Scan for the cell matching the given text and deliver its (X, Y) coordinate at center. 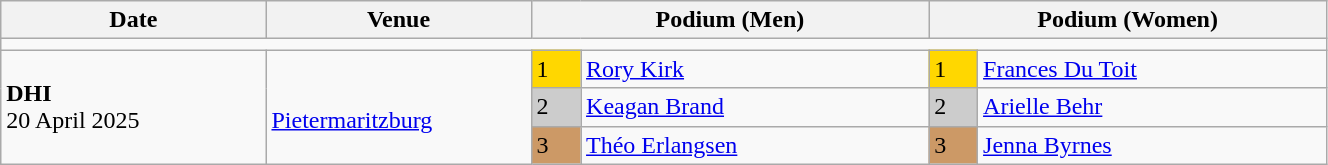
DHI 20 April 2025 (134, 107)
Jenna Byrnes (1152, 145)
Date (134, 20)
Pietermaritzburg (398, 107)
Théo Erlangsen (755, 145)
Venue (398, 20)
Podium (Men) (730, 20)
Podium (Women) (1128, 20)
Arielle Behr (1152, 107)
Rory Kirk (755, 69)
Keagan Brand (755, 107)
Frances Du Toit (1152, 69)
